Pinpoint the cell where the given text exists, returning its (X, Y) midpoint coordinate. 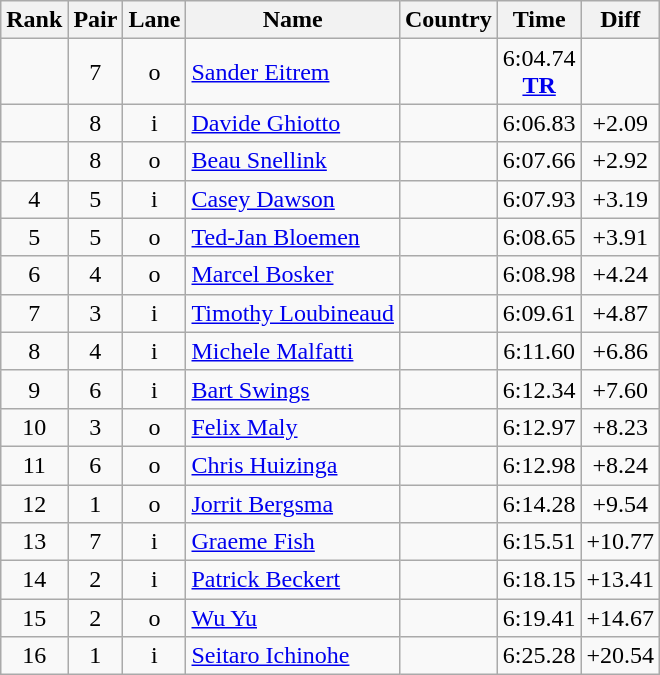
Time (539, 20)
6:06.83 (539, 123)
+20.54 (620, 656)
16 (34, 656)
Ted-Jan Bloemen (293, 237)
Davide Ghiotto (293, 123)
+4.87 (620, 313)
Beau Snellink (293, 161)
+4.24 (620, 275)
Sander Eitrem (293, 72)
10 (34, 427)
6:08.98 (539, 275)
13 (34, 542)
6:09.61 (539, 313)
Casey Dawson (293, 199)
6:15.51 (539, 542)
6:12.97 (539, 427)
6:19.41 (539, 618)
+10.77 (620, 542)
+3.19 (620, 199)
11 (34, 465)
+7.60 (620, 389)
Felix Maly (293, 427)
+8.23 (620, 427)
+8.24 (620, 465)
12 (34, 503)
Michele Malfatti (293, 351)
6:07.93 (539, 199)
6:14.28 (539, 503)
Pair (96, 20)
+2.92 (620, 161)
6:07.66 (539, 161)
+6.86 (620, 351)
Jorrit Bergsma (293, 503)
Rank (34, 20)
Bart Swings (293, 389)
6:18.15 (539, 580)
Seitaro Ichinohe (293, 656)
+2.09 (620, 123)
Marcel Bosker (293, 275)
+3.91 (620, 237)
+13.41 (620, 580)
Country (448, 20)
Timothy Loubineaud (293, 313)
Wu Yu (293, 618)
Graeme Fish (293, 542)
+14.67 (620, 618)
6:12.98 (539, 465)
9 (34, 389)
Lane (154, 20)
Diff (620, 20)
6:08.65 (539, 237)
6:11.60 (539, 351)
Patrick Beckert (293, 580)
+9.54 (620, 503)
Chris Huizinga (293, 465)
6:25.28 (539, 656)
6:12.34 (539, 389)
14 (34, 580)
15 (34, 618)
Name (293, 20)
6:04.74TR (539, 72)
